For the text-containing cell, return its midpoint in [x, y] coordinate format. 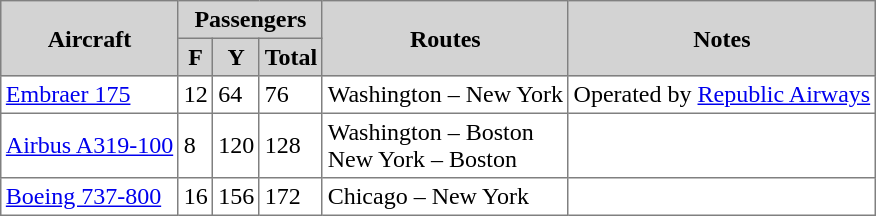
64 [236, 95]
Operated by Republic Airways [722, 95]
F [195, 57]
Notes [722, 38]
156 [236, 197]
Chicago – New York [445, 197]
Washington – BostonNew York – Boston [445, 145]
Boeing 737-800 [90, 197]
Washington – New York [445, 95]
172 [290, 197]
Routes [445, 38]
Total [290, 57]
8 [195, 145]
128 [290, 145]
Aircraft [90, 38]
120 [236, 145]
Embraer 175 [90, 95]
12 [195, 95]
Y [236, 57]
Passengers [250, 20]
Airbus A319-100 [90, 145]
16 [195, 197]
76 [290, 95]
